Detect which cell encompasses the target text, then output its (x, y) center coordinate. 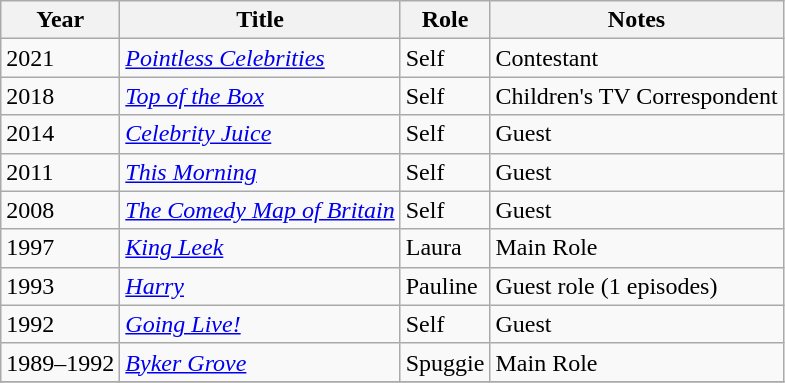
Laura (445, 248)
Notes (636, 20)
This Morning (260, 172)
2011 (60, 172)
Spuggie (445, 362)
1993 (60, 286)
Contestant (636, 58)
Harry (260, 286)
King Leek (260, 248)
2021 (60, 58)
1992 (60, 324)
2014 (60, 134)
Celebrity Juice (260, 134)
The Comedy Map of Britain (260, 210)
Going Live! (260, 324)
Byker Grove (260, 362)
2008 (60, 210)
Title (260, 20)
Role (445, 20)
Year (60, 20)
Top of the Box (260, 96)
1989–1992 (60, 362)
Children's TV Correspondent (636, 96)
Pointless Celebrities (260, 58)
Pauline (445, 286)
2018 (60, 96)
Guest role (1 episodes) (636, 286)
1997 (60, 248)
